Locate the cell with the specified text and output its (x, y) center coordinate. 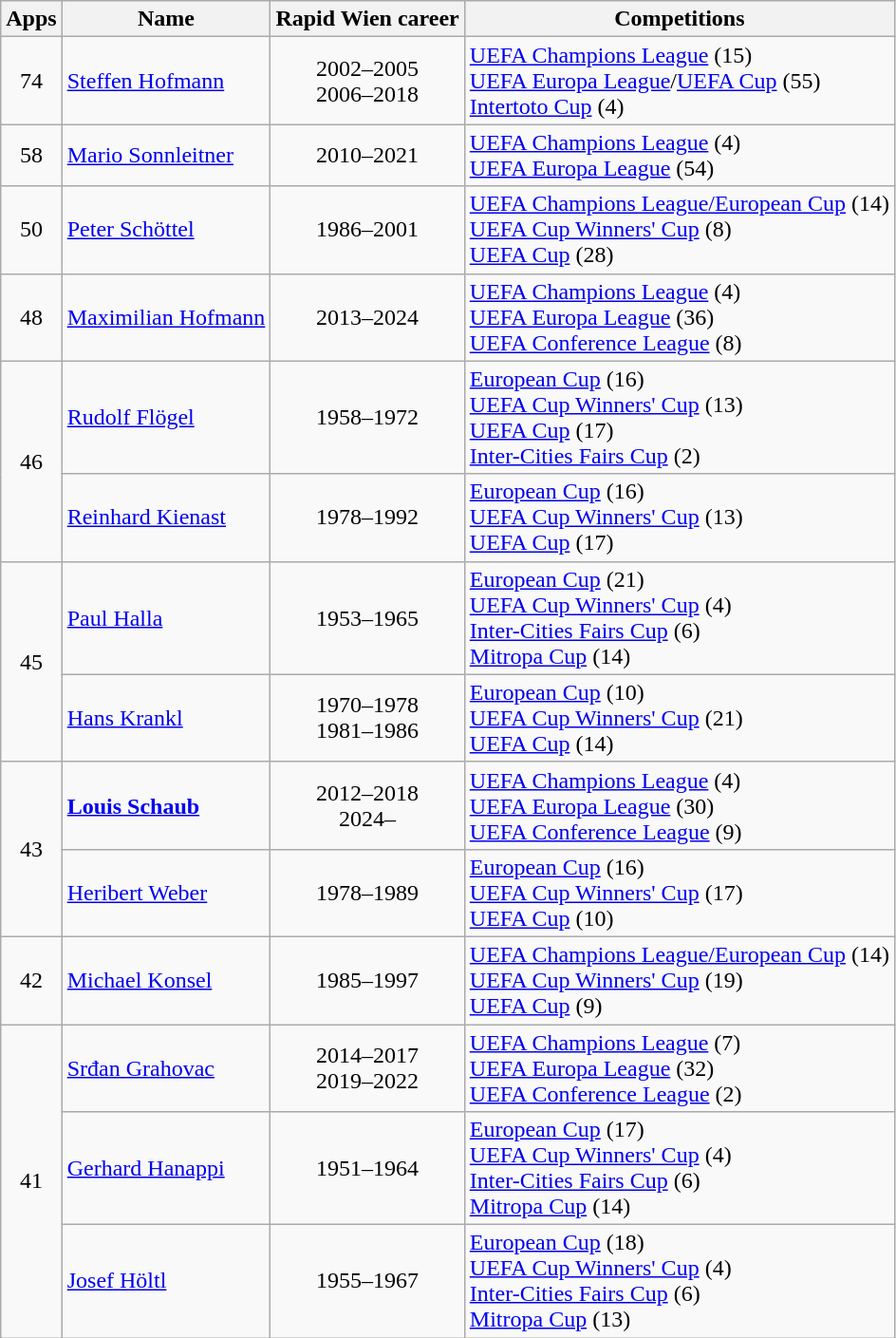
Peter Schöttel (166, 230)
43 (31, 849)
UEFA Champions League (4)UEFA Europa League (30)UEFA Conference League (9) (680, 805)
2014–20172019–2022 (367, 1067)
Apps (31, 19)
UEFA Champions League/European Cup (14)UEFA Cup Winners' Cup (19)UEFA Cup (9) (680, 980)
Hans Krankl (166, 718)
Mario Sonnleitner (166, 156)
UEFA Champions League (4)UEFA Europa League (54) (680, 156)
Michael Konsel (166, 980)
1970–19781981–1986 (367, 718)
74 (31, 81)
48 (31, 317)
58 (31, 156)
46 (31, 462)
Josef Höltl (166, 1282)
UEFA Champions League (4)UEFA Europa League (36)UEFA Conference League (8) (680, 317)
Heribert Weber (166, 893)
1951–1964 (367, 1168)
1953–1965 (367, 617)
Srđan Grahovac (166, 1067)
1958–1972 (367, 418)
European Cup (16)UEFA Cup Winners' Cup (13)UEFA Cup (17) (680, 518)
Competitions (680, 19)
41 (31, 1180)
Rapid Wien career (367, 19)
2010–2021 (367, 156)
Louis Schaub (166, 805)
50 (31, 230)
European Cup (10)UEFA Cup Winners' Cup (21)UEFA Cup (14) (680, 718)
European Cup (17)UEFA Cup Winners' Cup (4)Inter-Cities Fairs Cup (6)Mitropa Cup (14) (680, 1168)
Paul Halla (166, 617)
Reinhard Kienast (166, 518)
European Cup (21)UEFA Cup Winners' Cup (4)Inter-Cities Fairs Cup (6)Mitropa Cup (14) (680, 617)
UEFA Champions League/European Cup (14)UEFA Cup Winners' Cup (8)UEFA Cup (28) (680, 230)
European Cup (16)UEFA Cup Winners' Cup (13)UEFA Cup (17)Inter-Cities Fairs Cup (2) (680, 418)
45 (31, 661)
European Cup (16)UEFA Cup Winners' Cup (17)UEFA Cup (10) (680, 893)
1985–1997 (367, 980)
Maximilian Hofmann (166, 317)
1955–1967 (367, 1282)
Rudolf Flögel (166, 418)
1978–1989 (367, 893)
2012–20182024– (367, 805)
Steffen Hofmann (166, 81)
UEFA Champions League (7)UEFA Europa League (32)UEFA Conference League (2) (680, 1067)
Name (166, 19)
2002–20052006–2018 (367, 81)
1986–2001 (367, 230)
2013–2024 (367, 317)
1978–1992 (367, 518)
European Cup (18)UEFA Cup Winners' Cup (4)Inter-Cities Fairs Cup (6)Mitropa Cup (13) (680, 1282)
Gerhard Hanappi (166, 1168)
42 (31, 980)
UEFA Champions League (15)UEFA Europa League/UEFA Cup (55)Intertoto Cup (4) (680, 81)
